Capture the cell that displays the provided text and extract its (x, y) central coordinate. 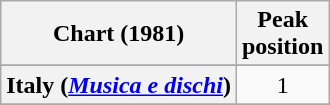
Italy (Musica e dischi) (119, 85)
Peakposition (282, 34)
1 (282, 85)
Chart (1981) (119, 34)
